Return (X, Y) of the center of cell containing provided text 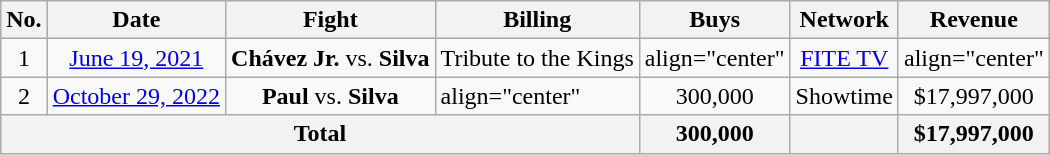
2 (24, 96)
Billing (537, 20)
Revenue (974, 20)
Date (136, 20)
Chávez Jr. vs. Silva (331, 58)
1 (24, 58)
Fight (331, 20)
October 29, 2022 (136, 96)
Network (844, 20)
No. (24, 20)
FITE TV (844, 58)
Paul vs. Silva (331, 96)
Buys (714, 20)
Tribute to the Kings (537, 58)
June 19, 2021 (136, 58)
Total (320, 134)
Showtime (844, 96)
